Output the [x, y] coordinate of the center of the cell containing the given text.  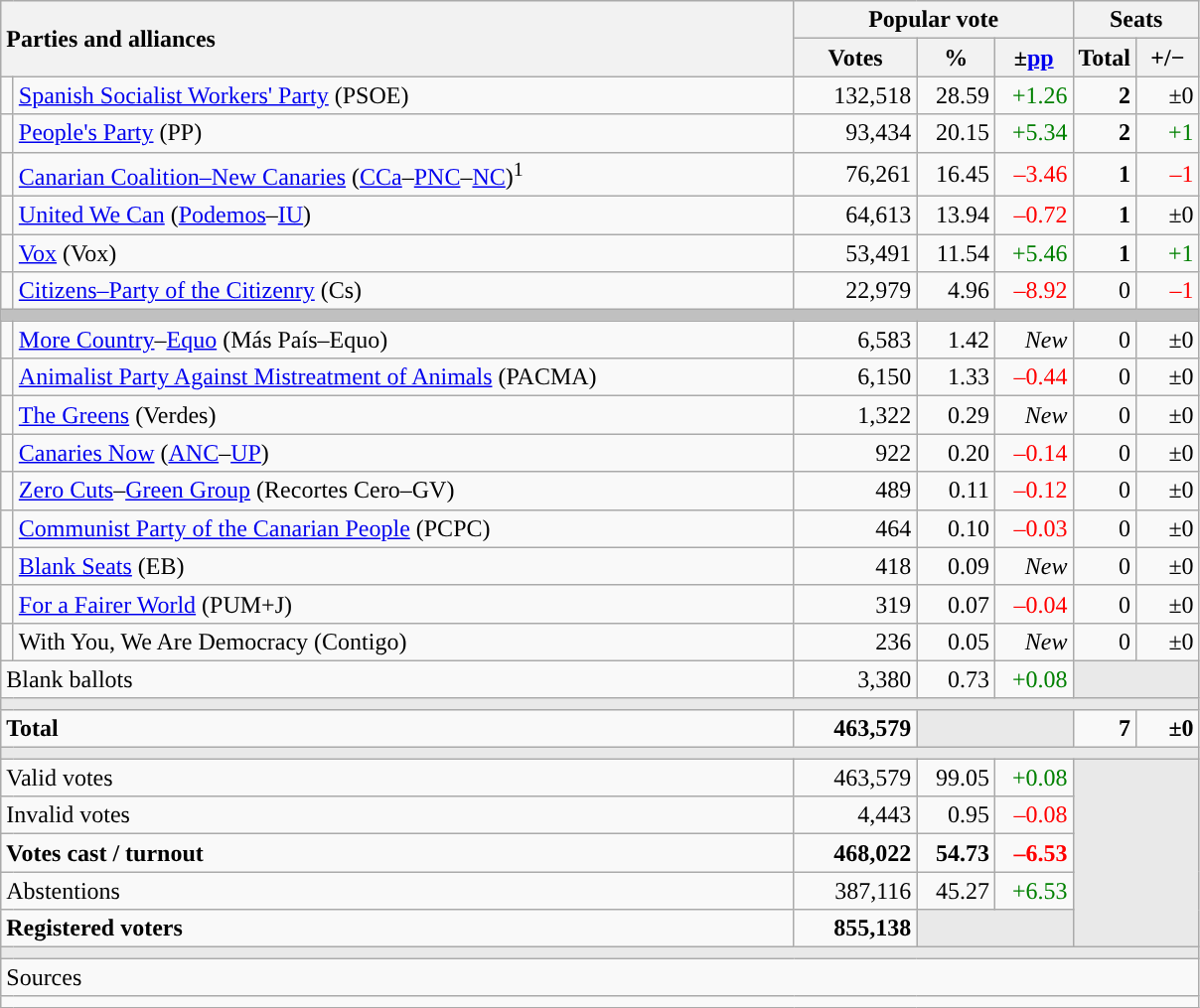
–3.46 [1033, 175]
0.20 [956, 453]
Votes [855, 58]
418 [855, 566]
16.45 [956, 175]
Popular vote [934, 20]
0.10 [956, 528]
28.59 [956, 95]
Sources [600, 977]
4,443 [855, 815]
0.11 [956, 491]
64,613 [855, 216]
–0.03 [1033, 528]
922 [855, 453]
Zero Cuts–Green Group (Recortes Cero–GV) [403, 491]
–0.44 [1033, 377]
53,491 [855, 253]
+5.34 [1033, 133]
–0.72 [1033, 216]
45.27 [956, 891]
489 [855, 491]
Communist Party of the Canarian People (PCPC) [403, 528]
464 [855, 528]
0.95 [956, 815]
0.29 [956, 415]
20.15 [956, 133]
–0.14 [1033, 453]
11.54 [956, 253]
–0.08 [1033, 815]
Abstentions [397, 891]
–0.04 [1033, 604]
Vox (Vox) [403, 253]
+6.53 [1033, 891]
4.96 [956, 291]
93,434 [855, 133]
–6.53 [1033, 853]
99.05 [956, 778]
Blank Seats (EB) [403, 566]
+5.46 [1033, 253]
Spanish Socialist Workers' Party (PSOE) [403, 95]
6,150 [855, 377]
–8.92 [1033, 291]
–0.12 [1033, 491]
54.73 [956, 853]
0.07 [956, 604]
3,380 [855, 679]
387,116 [855, 891]
Parties and alliances [397, 39]
Canarian Coalition–New Canaries (CCa–PNC–NC)1 [403, 175]
855,138 [855, 929]
0.05 [956, 642]
Valid votes [397, 778]
Invalid votes [397, 815]
468,022 [855, 853]
With You, We Are Democracy (Contigo) [403, 642]
1.33 [956, 377]
% [956, 58]
1.42 [956, 340]
The Greens (Verdes) [403, 415]
0.09 [956, 566]
Seats [1136, 20]
Citizens–Party of the Citizenry (Cs) [403, 291]
Blank ballots [397, 679]
22,979 [855, 291]
1,322 [855, 415]
132,518 [855, 95]
319 [855, 604]
13.94 [956, 216]
+1.26 [1033, 95]
Canaries Now (ANC–UP) [403, 453]
More Country–Equo (Más País–Equo) [403, 340]
Votes cast / turnout [397, 853]
76,261 [855, 175]
+/− [1168, 58]
People's Party (PP) [403, 133]
0.73 [956, 679]
United We Can (Podemos–IU) [403, 216]
Animalist Party Against Mistreatment of Animals (PACMA) [403, 377]
7 [1105, 728]
Registered voters [397, 929]
6,583 [855, 340]
For a Fairer World (PUM+J) [403, 604]
±pp [1033, 58]
236 [855, 642]
